Scan for the cell matching the given text and deliver its [X, Y] coordinate at center. 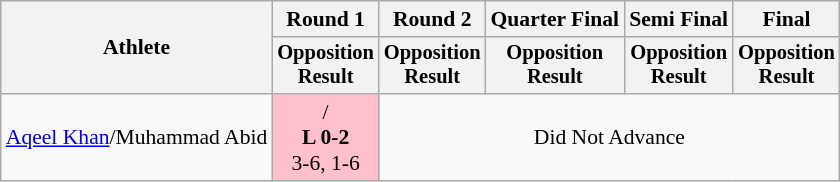
Final [786, 19]
Aqeel Khan/Muhammad Abid [137, 138]
Round 1 [326, 19]
Quarter Final [554, 19]
Round 2 [432, 19]
Athlete [137, 48]
/L 0-23-6, 1-6 [326, 138]
Did Not Advance [610, 138]
Semi Final [678, 19]
